From the cell containing the given text, extract its center point as (x, y) coordinate. 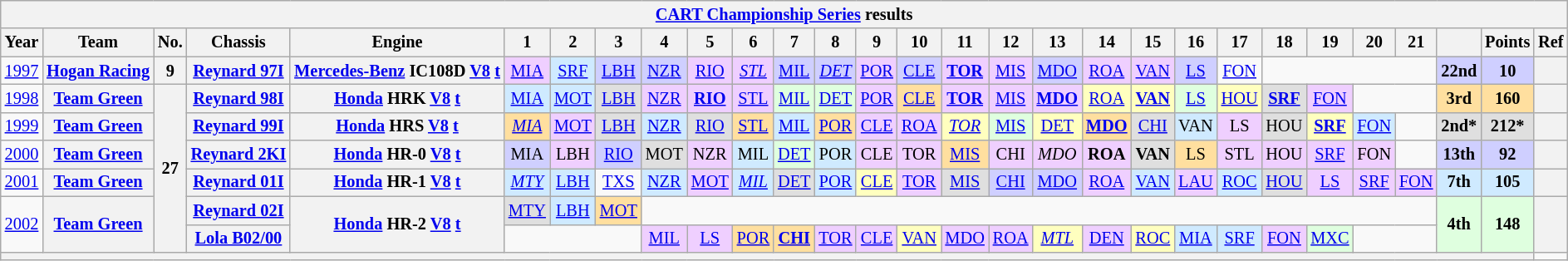
1998 (22, 98)
18 (1285, 42)
CART Championship Series results (784, 14)
DEN (1107, 239)
Team (98, 42)
22nd (1459, 71)
3rd (1459, 98)
1999 (22, 126)
Lola B02/00 (239, 239)
Hogan Racing (98, 71)
27 (170, 168)
19 (1330, 42)
Reynard 2KI (239, 155)
15 (1153, 42)
1997 (22, 71)
8 (835, 42)
2 (573, 42)
105 (1507, 182)
Reynard 97I (239, 71)
Reynard 99I (239, 126)
2001 (22, 182)
Honda HR-2 V8 t (397, 224)
Honda HRS V8 t (397, 126)
LAU (1196, 182)
6 (753, 42)
No. (170, 42)
Honda HR-1 V8 t (397, 182)
13th (1459, 155)
16 (1196, 42)
4th (1459, 224)
MXC (1330, 239)
2002 (22, 224)
Chassis (239, 42)
21 (1416, 42)
7 (794, 42)
1 (527, 42)
14 (1107, 42)
Honda HR-0 V8 t (397, 155)
7th (1459, 182)
Honda HRK V8 t (397, 98)
Ref (1551, 42)
5 (710, 42)
11 (966, 42)
Reynard 98I (239, 98)
160 (1507, 98)
MTL (1057, 239)
17 (1240, 42)
Engine (397, 42)
20 (1374, 42)
13 (1057, 42)
Reynard 02I (239, 210)
Year (22, 42)
3 (618, 42)
Points (1507, 42)
212* (1507, 126)
TXS (618, 182)
4 (665, 42)
12 (1010, 42)
Mercedes-Benz IC108D V8 t (397, 71)
2nd* (1459, 126)
148 (1507, 224)
92 (1507, 155)
Reynard 01I (239, 182)
2000 (22, 155)
